Scan for the cell matching the given text and deliver its [x, y] coordinate at center. 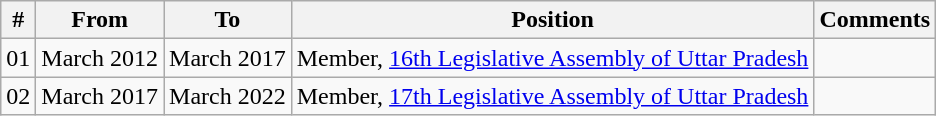
02 [18, 96]
March 2022 [228, 96]
01 [18, 58]
Comments [875, 20]
Member, 17th Legislative Assembly of Uttar Pradesh [552, 96]
Position [552, 20]
March 2012 [100, 58]
To [228, 20]
From [100, 20]
# [18, 20]
Member, 16th Legislative Assembly of Uttar Pradesh [552, 58]
